Determine the (X, Y) coordinate at the center of the cell enclosing the given text.  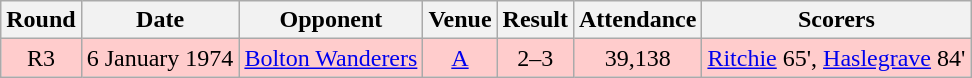
6 January 1974 (160, 58)
Date (160, 20)
Venue (460, 20)
39,138 (637, 58)
Bolton Wanderers (331, 58)
A (460, 58)
R3 (41, 58)
Attendance (637, 20)
2–3 (535, 58)
Opponent (331, 20)
Scorers (836, 20)
Result (535, 20)
Ritchie 65', Haslegrave 84' (836, 58)
Round (41, 20)
